Output the (x, y) coordinate of the center of the cell containing the given text.  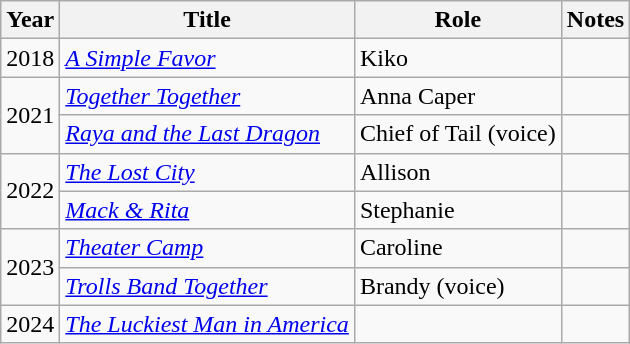
2018 (30, 58)
2022 (30, 191)
Stephanie (458, 210)
Year (30, 20)
Together Together (208, 96)
2024 (30, 324)
Notes (595, 20)
Brandy (voice) (458, 286)
Theater Camp (208, 248)
2021 (30, 115)
Chief of Tail (voice) (458, 134)
The Luckiest Man in America (208, 324)
Kiko (458, 58)
Mack & Rita (208, 210)
The Lost City (208, 172)
Anna Caper (458, 96)
Trolls Band Together (208, 286)
Caroline (458, 248)
2023 (30, 267)
Raya and the Last Dragon (208, 134)
Title (208, 20)
Allison (458, 172)
Role (458, 20)
A Simple Favor (208, 58)
